Find where the given text appears and provide that cell's center as [x, y] coordinate. 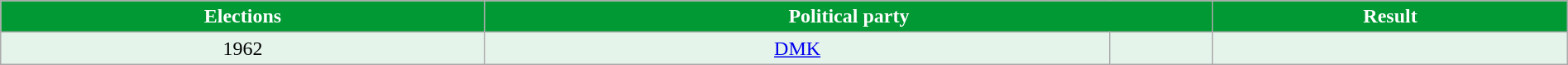
Result [1391, 17]
DMK [797, 48]
Political party [849, 17]
1962 [243, 48]
Elections [243, 17]
